Find where the given text appears and provide that cell's center as (x, y) coordinate. 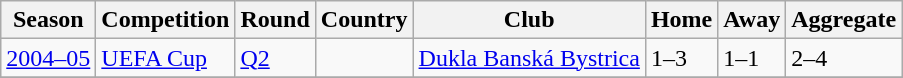
Away (752, 20)
1–3 (681, 58)
Competition (166, 20)
Club (529, 20)
Country (364, 20)
Round (275, 20)
2–4 (844, 58)
Dukla Banská Bystrica (529, 58)
2004–05 (48, 58)
Aggregate (844, 20)
UEFA Cup (166, 58)
Home (681, 20)
Q2 (275, 58)
1–1 (752, 58)
Season (48, 20)
